Detect which cell encompasses the target text, then output its (X, Y) center coordinate. 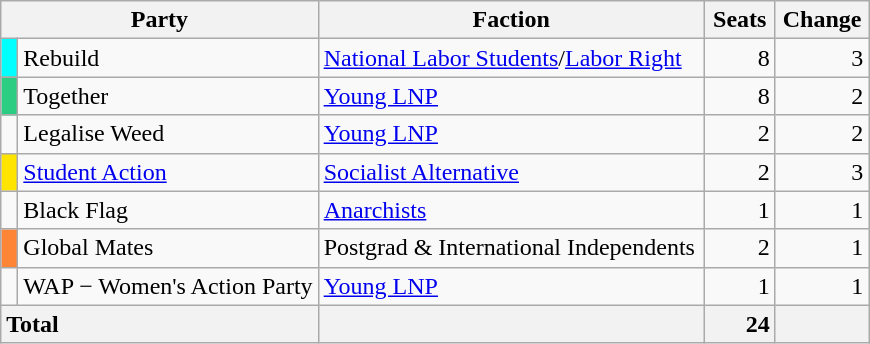
National Labor Students/Labor Right (511, 58)
Total (160, 324)
24 (740, 324)
Together (168, 96)
Black Flag (168, 210)
Student Action (168, 172)
Legalise Weed (168, 134)
Party (160, 20)
Global Mates (168, 248)
Postgrad & International Independents (511, 248)
Seats (740, 20)
WAP − Women's Action Party (168, 286)
Anarchists (511, 210)
Change (822, 20)
Socialist Alternative (511, 172)
Faction (511, 20)
Rebuild (168, 58)
